Search for the cell housing the specified text and yield its (X, Y) center coordinate. 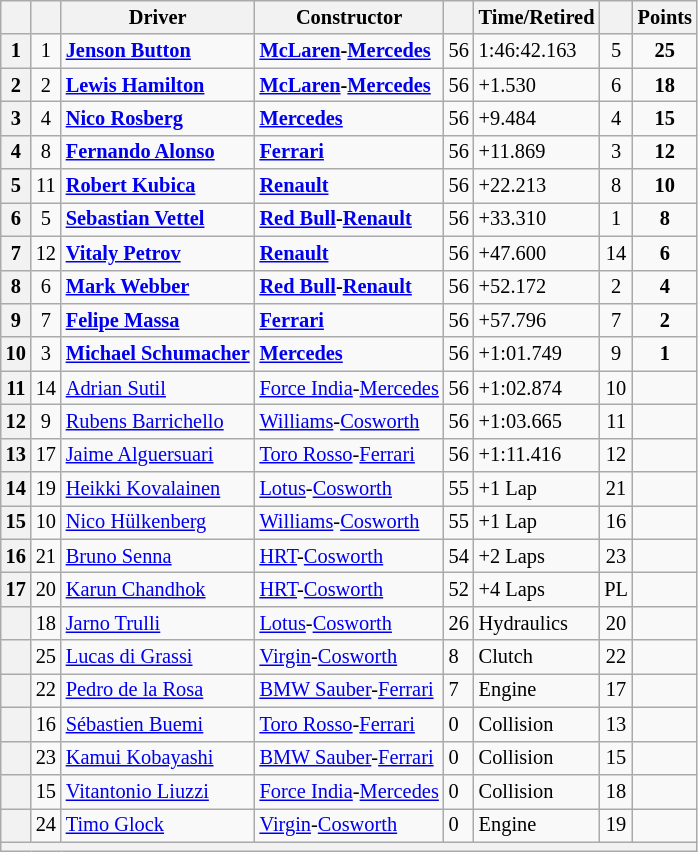
Jaime Alguersuari (158, 455)
Sébastien Buemi (158, 724)
Lewis Hamilton (158, 85)
Pedro de la Rosa (158, 690)
+1:02.874 (537, 388)
Time/Retired (537, 17)
+22.213 (537, 186)
+33.310 (537, 219)
Felipe Massa (158, 320)
Hydraulics (537, 623)
Points (665, 17)
Clutch (537, 657)
+1:03.665 (537, 421)
Vitantonio Liuzzi (158, 791)
+1:11.416 (537, 455)
Nico Rosberg (158, 118)
PL (616, 589)
54 (459, 556)
Nico Hülkenberg (158, 522)
+11.869 (537, 152)
+1:01.749 (537, 354)
Michael Schumacher (158, 354)
Timo Glock (158, 825)
+9.484 (537, 118)
Rubens Barrichello (158, 421)
+2 Laps (537, 556)
Bruno Senna (158, 556)
Driver (158, 17)
Robert Kubica (158, 186)
24 (46, 825)
26 (459, 623)
Lucas di Grassi (158, 657)
+47.600 (537, 253)
+57.796 (537, 320)
Karun Chandhok (158, 589)
+52.172 (537, 287)
Adrian Sutil (158, 388)
1:46:42.163 (537, 51)
Constructor (350, 17)
52 (459, 589)
Sebastian Vettel (158, 219)
Heikki Kovalainen (158, 489)
Kamui Kobayashi (158, 758)
Vitaly Petrov (158, 253)
Mark Webber (158, 287)
+1.530 (537, 85)
Jarno Trulli (158, 623)
Fernando Alonso (158, 152)
+4 Laps (537, 589)
Jenson Button (158, 51)
